Identify which cell holds the provided text, then report its (X, Y) central coordinate. 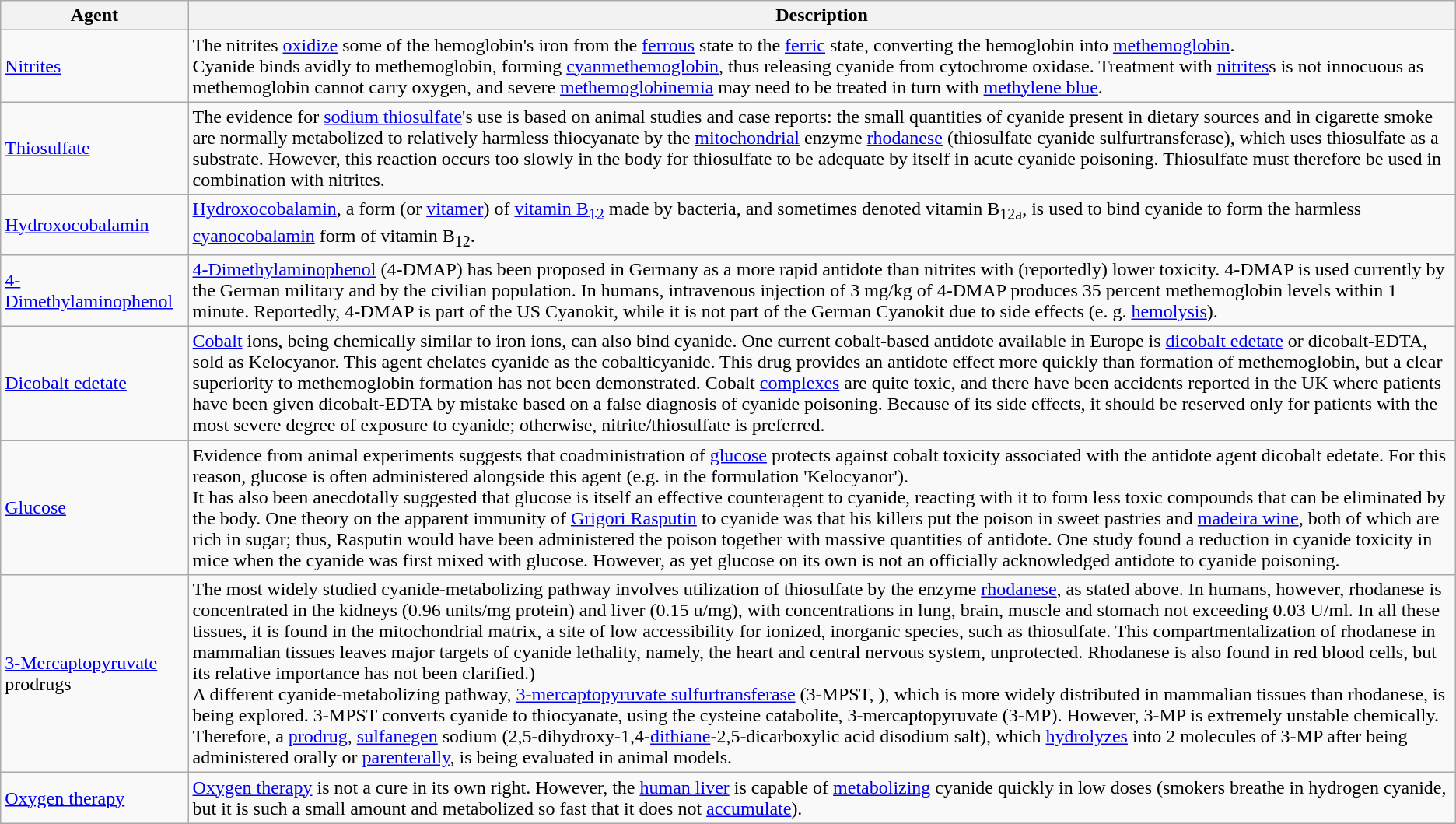
Nitrites (95, 66)
Oxygen therapy (95, 798)
4-Dimethylaminophenol (95, 291)
Description (821, 16)
Hydroxocobalamin (95, 225)
Thiosulfate (95, 148)
Agent (95, 16)
Glucose (95, 507)
Dicobalt edetate (95, 384)
3-Mercaptopyruvate prodrugs (95, 674)
